Scan for the cell matching the given text and deliver its [x, y] coordinate at center. 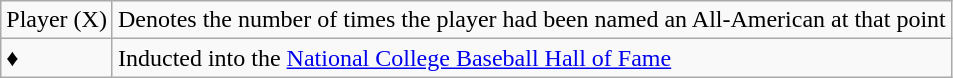
♦ [57, 58]
Player (X) [57, 20]
Inducted into the National College Baseball Hall of Fame [532, 58]
Denotes the number of times the player had been named an All-American at that point [532, 20]
